Determine the [x, y] coordinate at the center of the cell enclosing the given text.  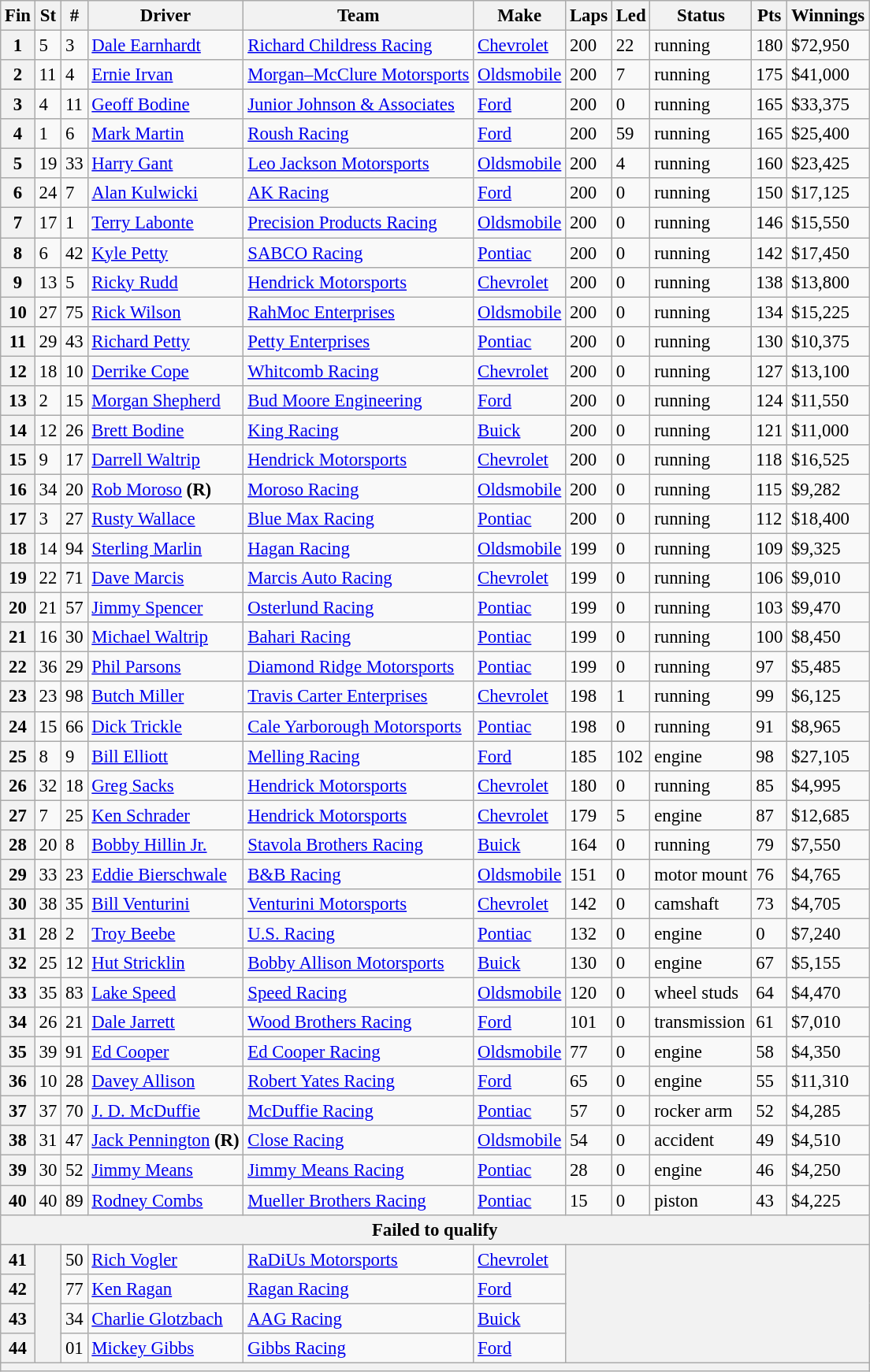
accident [701, 1141]
Ken Schrader [165, 815]
Ragan Racing [359, 1289]
Morgan Shepherd [165, 401]
Marcis Auto Racing [359, 578]
Jack Pennington (R) [165, 1141]
Petty Enterprises [359, 341]
Richard Childress Racing [359, 46]
61 [769, 1022]
$17,450 [828, 253]
103 [769, 608]
wheel studs [701, 993]
132 [589, 933]
$4,765 [828, 874]
Greg Sacks [165, 785]
124 [769, 401]
RahMoc Enterprises [359, 312]
$16,525 [828, 460]
138 [769, 282]
rocker arm [701, 1111]
$33,375 [828, 105]
Mueller Brothers Racing [359, 1200]
151 [589, 874]
Davey Allison [165, 1081]
150 [769, 193]
Alan Kulwicki [165, 193]
Venturini Motorsports [359, 904]
66 [74, 726]
Wood Brothers Racing [359, 1022]
Sterling Marlin [165, 549]
Stavola Brothers Racing [359, 845]
65 [589, 1081]
St [47, 16]
41 [18, 1259]
Speed Racing [359, 993]
Rob Moroso (R) [165, 489]
$7,010 [828, 1022]
Mickey Gibbs [165, 1348]
Terry Labonte [165, 223]
$10,375 [828, 341]
Pts [769, 16]
Bill Elliott [165, 756]
Led [630, 16]
160 [769, 164]
$17,125 [828, 193]
Rusty Wallace [165, 519]
Winnings [828, 16]
Blue Max Racing [359, 519]
$11,550 [828, 401]
Ernie Irvan [165, 75]
$4,350 [828, 1052]
01 [74, 1348]
Morgan–McClure Motorsports [359, 75]
transmission [701, 1022]
Precision Products Racing [359, 223]
Bobby Hillin Jr. [165, 845]
44 [18, 1348]
$11,310 [828, 1081]
94 [74, 549]
Geoff Bodine [165, 105]
Brett Bodine [165, 430]
$11,000 [828, 430]
SABCO Racing [359, 253]
$13,100 [828, 371]
$13,800 [828, 282]
Bud Moore Engineering [359, 401]
Bill Venturini [165, 904]
$27,105 [828, 756]
Diamond Ridge Motorsports [359, 667]
102 [630, 756]
$9,325 [828, 549]
$23,425 [828, 164]
Hut Stricklin [165, 963]
McDuffie Racing [359, 1111]
Derrike Cope [165, 371]
Robert Yates Racing [359, 1081]
Melling Racing [359, 756]
179 [589, 815]
Phil Parsons [165, 667]
$4,250 [828, 1170]
83 [74, 993]
$5,155 [828, 963]
Bahari Racing [359, 637]
$4,705 [828, 904]
Richard Petty [165, 341]
46 [769, 1170]
Darrell Waltrip [165, 460]
$4,470 [828, 993]
$7,550 [828, 845]
Cale Yarborough Motorsports [359, 726]
59 [630, 134]
Roush Racing [359, 134]
Hagan Racing [359, 549]
Close Racing [359, 1141]
64 [769, 993]
100 [769, 637]
$8,965 [828, 726]
B&B Racing [359, 874]
$72,950 [828, 46]
87 [769, 815]
Whitcomb Racing [359, 371]
Jimmy Means Racing [359, 1170]
Michael Waltrip [165, 637]
106 [769, 578]
AK Racing [359, 193]
75 [74, 312]
Rick Wilson [165, 312]
47 [74, 1141]
Lake Speed [165, 993]
Eddie Bierschwale [165, 874]
58 [769, 1052]
Ken Ragan [165, 1289]
$9,470 [828, 608]
King Racing [359, 430]
Ricky Rudd [165, 282]
97 [769, 667]
Mark Martin [165, 134]
Moroso Racing [359, 489]
Dick Trickle [165, 726]
Ed Cooper Racing [359, 1052]
67 [769, 963]
Charlie Glotzbach [165, 1318]
$4,225 [828, 1200]
101 [589, 1022]
$12,685 [828, 815]
Rodney Combs [165, 1200]
73 [769, 904]
Driver [165, 16]
Butch Miller [165, 697]
$9,282 [828, 489]
$15,550 [828, 223]
$15,225 [828, 312]
Rich Vogler [165, 1259]
Bobby Allison Motorsports [359, 963]
U.S. Racing [359, 933]
Ed Cooper [165, 1052]
50 [74, 1259]
121 [769, 430]
$41,000 [828, 75]
Leo Jackson Motorsports [359, 164]
$4,285 [828, 1111]
Dave Marcis [165, 578]
109 [769, 549]
Make [520, 16]
49 [769, 1141]
Jimmy Means [165, 1170]
J. D. McDuffie [165, 1111]
71 [74, 578]
$5,485 [828, 667]
Harry Gant [165, 164]
76 [769, 874]
Gibbs Racing [359, 1348]
Kyle Petty [165, 253]
$18,400 [828, 519]
54 [589, 1141]
Status [701, 16]
112 [769, 519]
Fin [18, 16]
Troy Beebe [165, 933]
$25,400 [828, 134]
Dale Earnhardt [165, 46]
# [74, 16]
99 [769, 697]
89 [74, 1200]
Team [359, 16]
115 [769, 489]
$9,010 [828, 578]
118 [769, 460]
146 [769, 223]
85 [769, 785]
Junior Johnson & Associates [359, 105]
motor mount [701, 874]
$4,995 [828, 785]
Jimmy Spencer [165, 608]
79 [769, 845]
piston [701, 1200]
$7,240 [828, 933]
55 [769, 1081]
$8,450 [828, 637]
134 [769, 312]
$6,125 [828, 697]
$4,510 [828, 1141]
Failed to qualify [435, 1229]
120 [589, 993]
127 [769, 371]
175 [769, 75]
RaDiUs Motorsports [359, 1259]
164 [589, 845]
185 [589, 756]
camshaft [701, 904]
Osterlund Racing [359, 608]
Laps [589, 16]
AAG Racing [359, 1318]
Dale Jarrett [165, 1022]
70 [74, 1111]
Travis Carter Enterprises [359, 697]
